Capture the cell that displays the provided text and extract its [x, y] central coordinate. 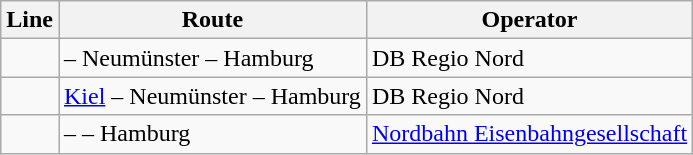
Route [212, 20]
Nordbahn Eisenbahngesellschaft [529, 134]
Kiel – Neumünster – Hamburg [212, 96]
Operator [529, 20]
– – Hamburg [212, 134]
Line [30, 20]
– Neumünster – Hamburg [212, 58]
